Locate the cell with the specified text and output its (x, y) center coordinate. 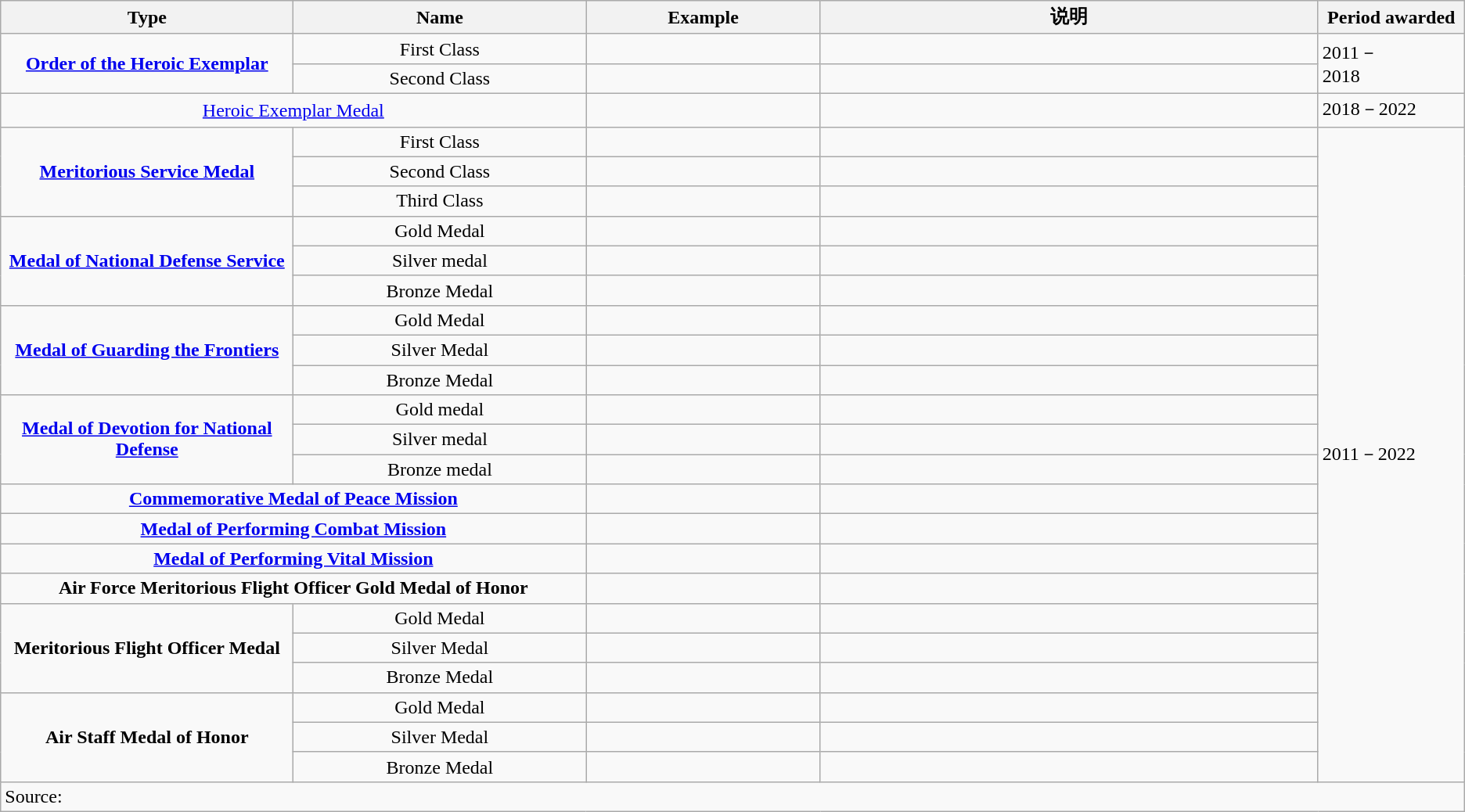
Air Force Meritorious Flight Officer Gold Medal of Honor (293, 588)
Air Staff Medal of Honor (147, 737)
Commemorative Medal of Peace Mission (293, 499)
Example (703, 17)
Period awarded (1391, 17)
2011－2018 (1391, 63)
Medal of Devotion for National Defense (147, 440)
Heroic Exemplar Medal (293, 110)
Meritorious Service Medal (147, 171)
Medal of National Defense Service (147, 260)
Bronze medal (440, 469)
Type (147, 17)
Meritorious Flight Officer Medal (147, 648)
2018－2022 (1391, 110)
Order of the Heroic Exemplar (147, 63)
Name (440, 17)
Gold medal (440, 410)
Medal of Performing Vital Mission (293, 559)
Source: (732, 796)
Third Class (440, 201)
说明 (1069, 17)
Medal of Performing Combat Mission (293, 529)
Medal of Guarding the Frontiers (147, 350)
2011－2022 (1391, 454)
